Output the [X, Y] coordinate of the center of the cell containing the given text.  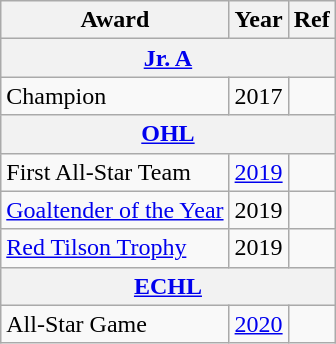
Red Tilson Trophy [115, 248]
Goaltender of the Year [115, 210]
Jr. A [168, 58]
ECHL [168, 286]
Year [258, 20]
2017 [258, 96]
First All-Star Team [115, 172]
Ref [312, 20]
Champion [115, 96]
2020 [258, 324]
All-Star Game [115, 324]
OHL [168, 134]
Award [115, 20]
